From the cell containing the given text, extract its center point as (X, Y) coordinate. 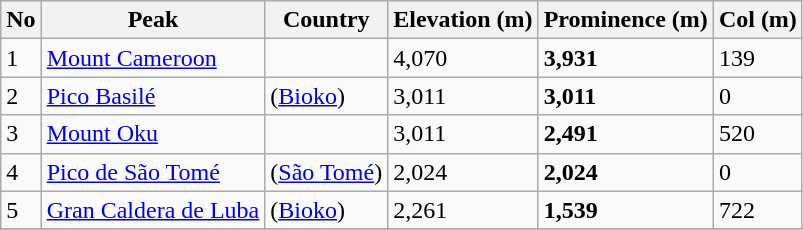
Mount Cameroon (153, 58)
(São Tomé) (326, 172)
Elevation (m) (463, 20)
520 (758, 134)
2,261 (463, 210)
Mount Oku (153, 134)
5 (21, 210)
Col (m) (758, 20)
1,539 (626, 210)
2,491 (626, 134)
Peak (153, 20)
Country (326, 20)
Gran Caldera de Luba (153, 210)
4,070 (463, 58)
Pico de São Tomé (153, 172)
Pico Basilé (153, 96)
3 (21, 134)
1 (21, 58)
4 (21, 172)
No (21, 20)
3,931 (626, 58)
Prominence (m) (626, 20)
722 (758, 210)
2 (21, 96)
139 (758, 58)
